Return [X, Y] of the center of cell containing provided text 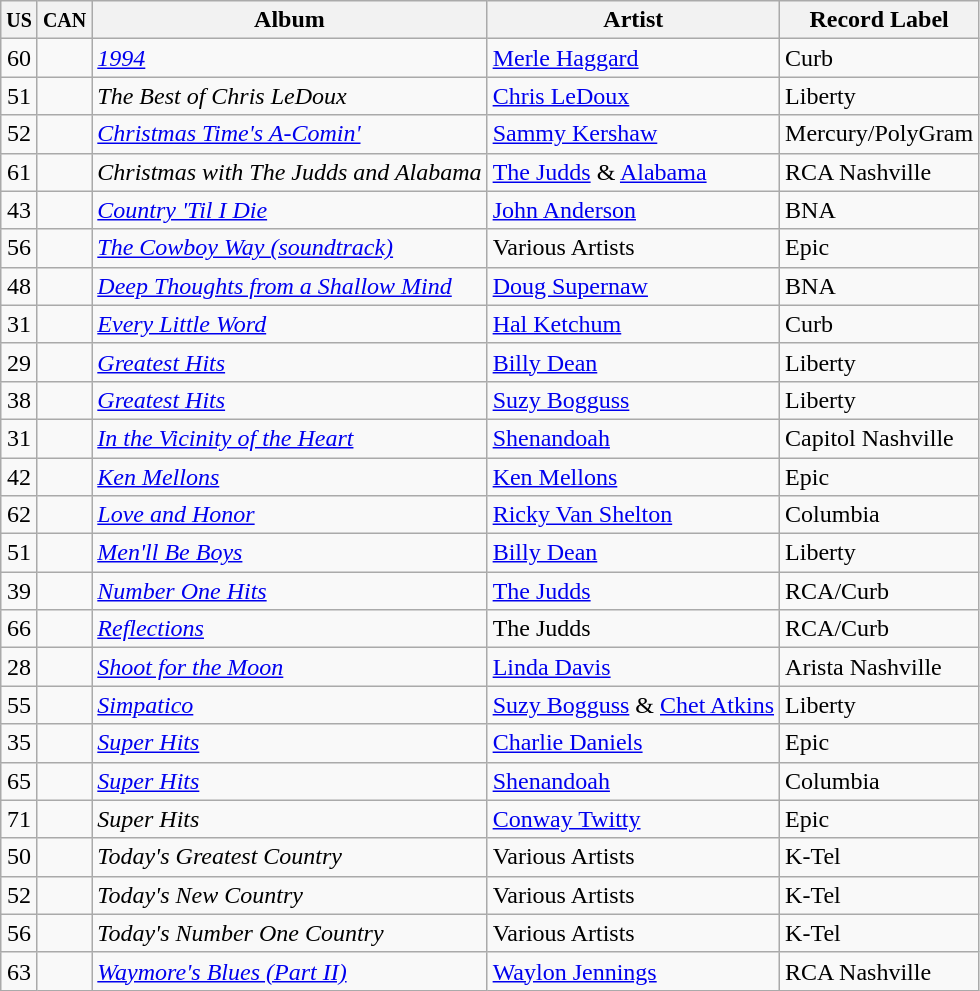
1994 [290, 58]
71 [20, 819]
62 [20, 515]
66 [20, 629]
Artist [633, 20]
Every Little Word [290, 324]
US [20, 20]
Suzy Bogguss & Chet Atkins [633, 705]
Suzy Bogguss [633, 400]
61 [20, 172]
Simpatico [290, 705]
28 [20, 667]
29 [20, 362]
The Cowboy Way (soundtrack) [290, 248]
65 [20, 781]
39 [20, 591]
Today's New Country [290, 895]
Linda Davis [633, 667]
43 [20, 210]
John Anderson [633, 210]
Doug Supernaw [633, 286]
Sammy Kershaw [633, 134]
Deep Thoughts from a Shallow Mind [290, 286]
Country 'Til I Die [290, 210]
Shoot for the Moon [290, 667]
Ricky Van Shelton [633, 515]
Today's Greatest Country [290, 857]
Number One Hits [290, 591]
The Judds & Alabama [633, 172]
Conway Twitty [633, 819]
The Best of Chris LeDoux [290, 96]
Waylon Jennings [633, 971]
Love and Honor [290, 515]
CAN [64, 20]
Hal Ketchum [633, 324]
60 [20, 58]
Record Label [880, 20]
Waymore's Blues (Part II) [290, 971]
Charlie Daniels [633, 743]
42 [20, 477]
Mercury/PolyGram [880, 134]
63 [20, 971]
Merle Haggard [633, 58]
Chris LeDoux [633, 96]
Christmas Time's A-Comin' [290, 134]
38 [20, 400]
35 [20, 743]
Today's Number One Country [290, 933]
55 [20, 705]
Album [290, 20]
Reflections [290, 629]
Arista Nashville [880, 667]
Capitol Nashville [880, 438]
Men'll Be Boys [290, 553]
In the Vicinity of the Heart [290, 438]
50 [20, 857]
48 [20, 286]
Christmas with The Judds and Alabama [290, 172]
